Return [X, Y] of the center of cell containing provided text 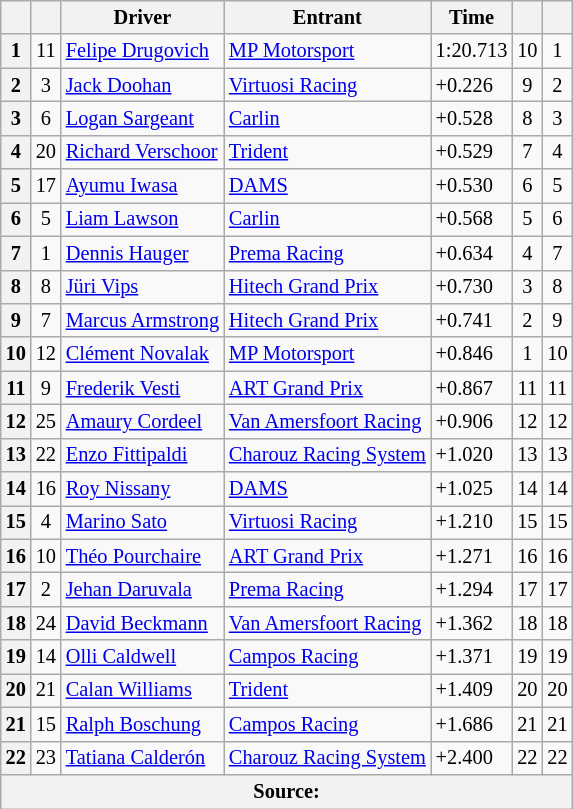
24 [46, 623]
+0.226 [472, 85]
+0.529 [472, 152]
+0.634 [472, 253]
Time [472, 17]
Roy Nissany [142, 489]
+0.568 [472, 219]
+1.025 [472, 489]
Enzo Fittipaldi [142, 455]
Amaury Cordeel [142, 421]
Ralph Boschung [142, 724]
Marcus Armstrong [142, 320]
+0.867 [472, 388]
+1.409 [472, 690]
Ayumu Iwasa [142, 186]
+1.294 [472, 589]
Tatiana Calderón [142, 758]
+0.741 [472, 320]
Jehan Daruvala [142, 589]
25 [46, 421]
1:20.713 [472, 51]
Olli Caldwell [142, 657]
Felipe Drugovich [142, 51]
Théo Pourchaire [142, 556]
23 [46, 758]
Marino Sato [142, 522]
+0.846 [472, 354]
Jack Doohan [142, 85]
Liam Lawson [142, 219]
+0.906 [472, 421]
Source: [287, 791]
+1.371 [472, 657]
+0.730 [472, 287]
Driver [142, 17]
+1.020 [472, 455]
Logan Sargeant [142, 118]
+2.400 [472, 758]
Calan Williams [142, 690]
+1.686 [472, 724]
+1.271 [472, 556]
Frederik Vesti [142, 388]
Clément Novalak [142, 354]
+0.528 [472, 118]
Dennis Hauger [142, 253]
Entrant [328, 17]
+1.210 [472, 522]
Richard Verschoor [142, 152]
+0.530 [472, 186]
David Beckmann [142, 623]
Jüri Vips [142, 287]
+1.362 [472, 623]
